Scan for the cell matching the given text and deliver its (x, y) coordinate at center. 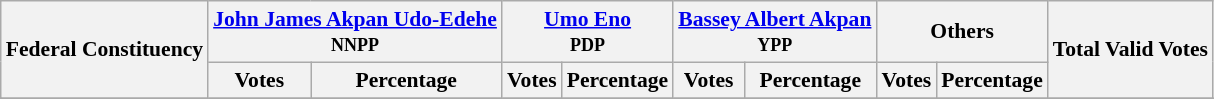
Others (962, 32)
Umo EnoPDP (588, 32)
Total Valid Votes (1130, 50)
Federal Constituency (104, 50)
John James Akpan Udo-EdeheNNPP (355, 32)
Bassey Albert AkpanYPP (774, 32)
